Locate the cell with the specified text and output its [X, Y] center coordinate. 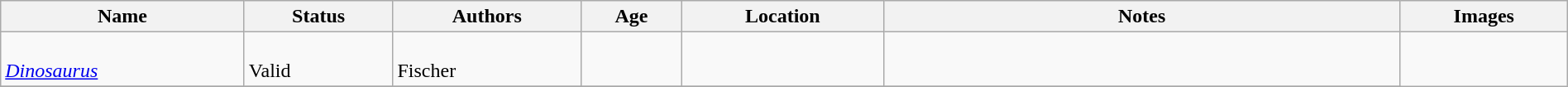
Notes [1141, 17]
Location [782, 17]
Valid [318, 60]
Fischer [487, 60]
Age [631, 17]
Authors [487, 17]
Status [318, 17]
Dinosaurus [122, 60]
Name [122, 17]
Images [1484, 17]
